Scan for the cell matching the given text and deliver its (X, Y) coordinate at center. 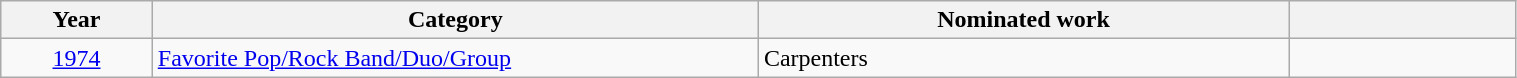
1974 (77, 58)
Year (77, 20)
Category (455, 20)
Carpenters (1023, 58)
Favorite Pop/Rock Band/Duo/Group (455, 58)
Nominated work (1023, 20)
